For the text-containing cell, return its midpoint in (X, Y) coordinate format. 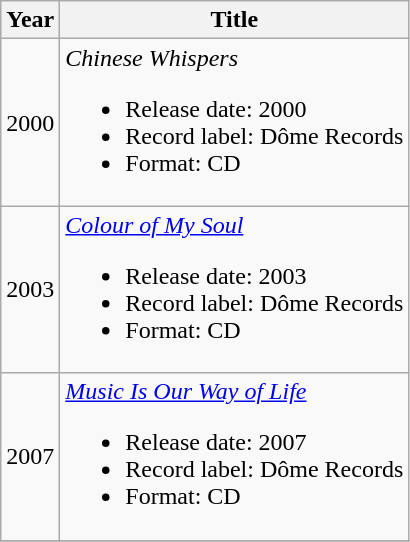
Year (30, 20)
Title (234, 20)
Colour of My SoulRelease date: 2003Record label: Dôme RecordsFormat: CD (234, 290)
Chinese WhispersRelease date: 2000Record label: Dôme RecordsFormat: CD (234, 122)
Music Is Our Way of LifeRelease date: 2007Record label: Dôme RecordsFormat: CD (234, 456)
2000 (30, 122)
2003 (30, 290)
2007 (30, 456)
